Extract the [x, y] coordinate from the center of the cell holding the provided text.  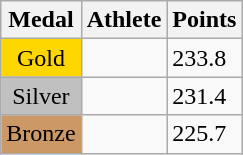
225.7 [204, 134]
Silver [41, 96]
Points [204, 20]
Bronze [41, 134]
231.4 [204, 96]
Athlete [124, 20]
Medal [41, 20]
Gold [41, 58]
233.8 [204, 58]
